Return (X, Y) of the center of cell containing provided text 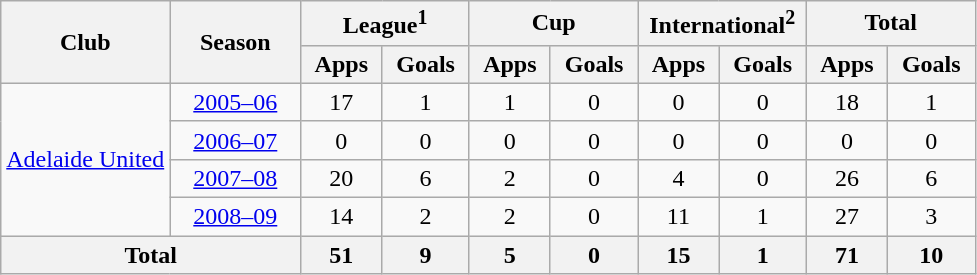
15 (678, 255)
5 (510, 255)
11 (678, 217)
9 (426, 255)
71 (848, 255)
Cup (554, 24)
2006–07 (236, 140)
2007–08 (236, 178)
2008–09 (236, 217)
League1 (386, 24)
27 (848, 217)
4 (678, 178)
18 (848, 102)
2005–06 (236, 102)
26 (848, 178)
International2 (722, 24)
Adelaide United (86, 159)
17 (342, 102)
10 (931, 255)
Season (236, 42)
14 (342, 217)
Club (86, 42)
51 (342, 255)
20 (342, 178)
3 (931, 217)
